Output the (X, Y) coordinate of the center of the cell containing the given text.  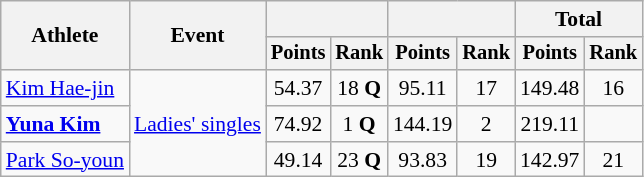
Total (578, 19)
219.11 (550, 124)
Event (198, 36)
149.48 (550, 88)
Ladies' singles (198, 124)
54.37 (298, 88)
18 Q (359, 88)
1 Q (359, 124)
Athlete (65, 36)
Yuna Kim (65, 124)
17 (486, 88)
16 (613, 88)
95.11 (422, 88)
2 (486, 124)
144.19 (422, 124)
Kim Hae-jin (65, 88)
74.92 (298, 124)
